For the text-containing cell, return its midpoint in (x, y) coordinate format. 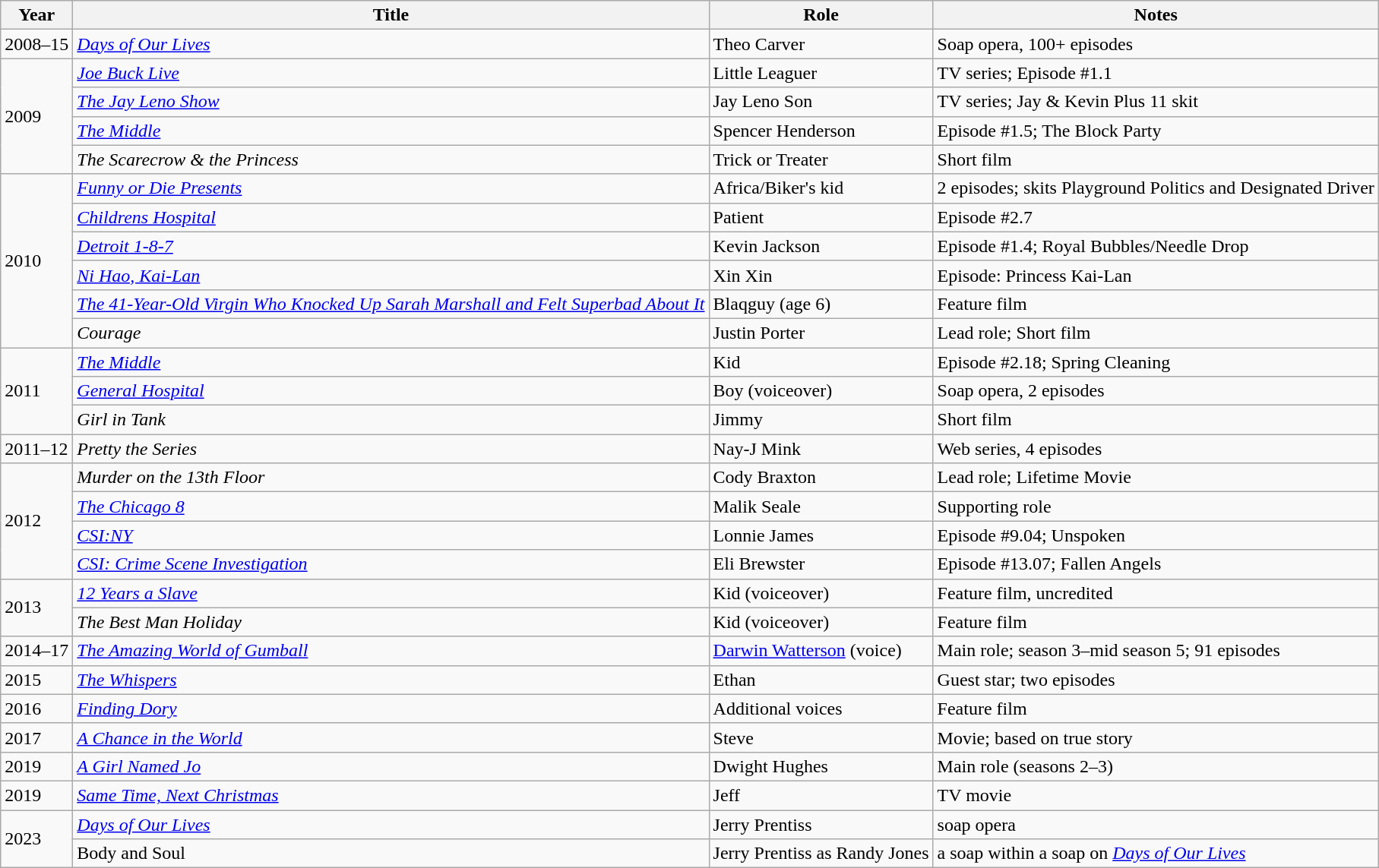
2009 (36, 116)
Patient (821, 217)
Finding Dory (391, 709)
Jerry Prentiss as Randy Jones (821, 854)
a soap within a soap on Days of Our Lives (1156, 854)
Boy (voiceover) (821, 391)
Murder on the 13th Floor (391, 478)
2008–15 (36, 44)
Steve (821, 737)
A Chance in the World (391, 737)
Ni Hao, Kai-Lan (391, 275)
Jeff (821, 795)
Episode #1.5; The Block Party (1156, 131)
Additional voices (821, 709)
2 episodes; skits Playground Politics and Designated Driver (1156, 188)
The Amazing World of Gumball (391, 651)
2014–17 (36, 651)
Eli Brewster (821, 564)
2011–12 (36, 449)
Ethan (821, 680)
Jerry Prentiss (821, 824)
Body and Soul (391, 854)
Web series, 4 episodes (1156, 449)
Same Time, Next Christmas (391, 795)
2015 (36, 680)
soap opera (1156, 824)
Soap opera, 100+ episodes (1156, 44)
Movie; based on true story (1156, 737)
12 Years a Slave (391, 593)
Malik Seale (821, 507)
Lonnie James (821, 535)
2023 (36, 838)
Childrens Hospital (391, 217)
Nay-J Mink (821, 449)
Episode #9.04; Unspoken (1156, 535)
The Scarecrow & the Princess (391, 159)
Kevin Jackson (821, 246)
The Best Man Holiday (391, 622)
Role (821, 15)
The Jay Leno Show (391, 102)
Main role; season 3–mid season 5; 91 episodes (1156, 651)
Feature film, uncredited (1156, 593)
Jimmy (821, 420)
Year (36, 15)
The Chicago 8 (391, 507)
Spencer Henderson (821, 131)
2017 (36, 737)
2011 (36, 391)
TV series; Episode #1.1 (1156, 73)
TV series; Jay & Kevin Plus 11 skit (1156, 102)
CSI:NY (391, 535)
Joe Buck Live (391, 73)
The 41-Year-Old Virgin Who Knocked Up Sarah Marshall and Felt Superbad About It (391, 304)
Supporting role (1156, 507)
Notes (1156, 15)
The Whispers (391, 680)
General Hospital (391, 391)
Episode: Princess Kai-Lan (1156, 275)
Xin Xin (821, 275)
2016 (36, 709)
Episode #13.07; Fallen Angels (1156, 564)
Title (391, 15)
Courage (391, 333)
2013 (36, 608)
Justin Porter (821, 333)
Lead role; Short film (1156, 333)
Detroit 1-8-7 (391, 246)
Episode #2.7 (1156, 217)
CSI: Crime Scene Investigation (391, 564)
Darwin Watterson (voice) (821, 651)
Episode #2.18; Spring Cleaning (1156, 362)
Blaqguy (age 6) (821, 304)
A Girl Named Jo (391, 766)
Jay Leno Son (821, 102)
TV movie (1156, 795)
Dwight Hughes (821, 766)
Trick or Treater (821, 159)
Kid (821, 362)
Pretty the Series (391, 449)
Girl in Tank (391, 420)
Little Leaguer (821, 73)
Funny or Die Presents (391, 188)
Soap opera, 2 episodes (1156, 391)
Africa/Biker's kid (821, 188)
Lead role; Lifetime Movie (1156, 478)
2012 (36, 521)
Guest star; two episodes (1156, 680)
Episode #1.4; Royal Bubbles/Needle Drop (1156, 246)
Cody Braxton (821, 478)
Theo Carver (821, 44)
2010 (36, 260)
Main role (seasons 2–3) (1156, 766)
